Scan for the cell matching the given text and deliver its (X, Y) coordinate at center. 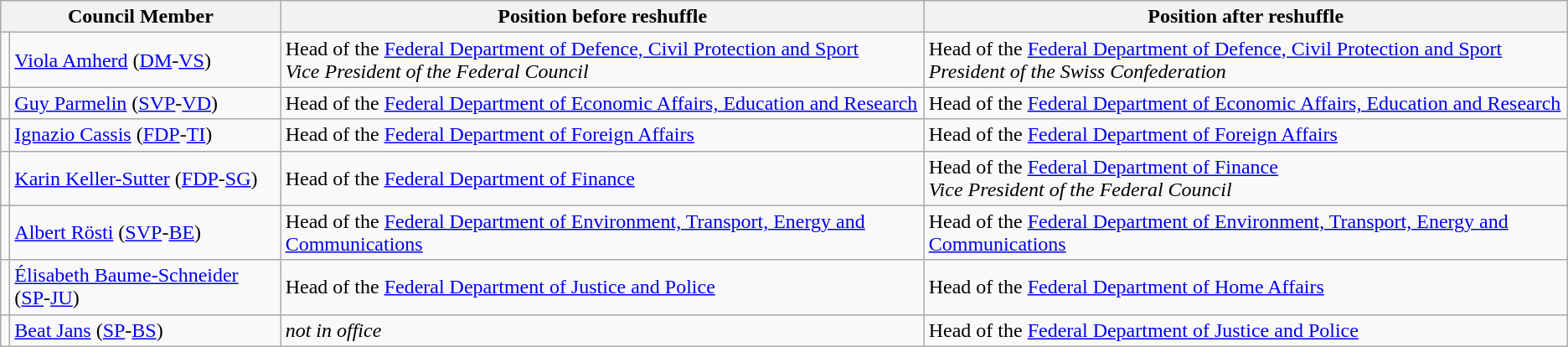
Council Member (141, 17)
Ignazio Cassis (FDP-TI) (146, 135)
Élisabeth Baume-Schneider (SP-JU) (146, 287)
Viola Amherd (DM-VS) (146, 60)
Guy Parmelin (SVP-VD) (146, 103)
not in office (602, 330)
Beat Jans (SP-BS) (146, 330)
Head of the Federal Department of Finance (602, 178)
Head of the Federal Department of Defence, Civil Protection and SportPresident of the Swiss Confederation (1246, 60)
Albert Rösti (SVP-BE) (146, 233)
Head of the Federal Department of Home Affairs (1246, 287)
Position after reshuffle (1246, 17)
Head of the Federal Department of Defence, Civil Protection and SportVice President of the Federal Council (602, 60)
Karin Keller-Sutter (FDP-SG) (146, 178)
Position before reshuffle (602, 17)
Head of the Federal Department of FinanceVice President of the Federal Council (1246, 178)
